Search for the cell housing the specified text and yield its (x, y) center coordinate. 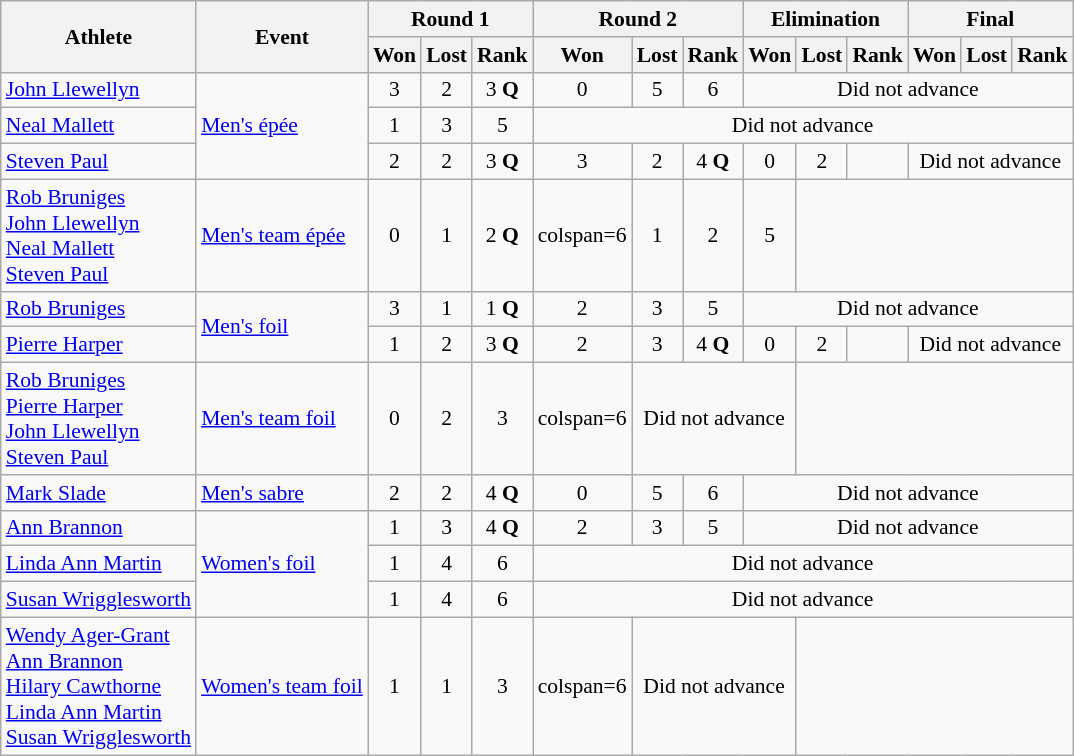
Men's sabre (282, 493)
1 Q (502, 309)
Women's foil (282, 564)
Round 2 (638, 19)
Men's team foil (282, 419)
Wendy Ager-GrantAnn BrannonHilary CawthorneLinda Ann MartinSusan Wrigglesworth (98, 686)
Women's team foil (282, 686)
Pierre Harper (98, 345)
Round 1 (450, 19)
Athlete (98, 36)
Rob BrunigesPierre HarperJohn LlewellynSteven Paul (98, 419)
Rob Bruniges (98, 309)
Susan Wrigglesworth (98, 600)
Men's foil (282, 326)
Final (990, 19)
2 Q (502, 235)
Men's team épée (282, 235)
John Llewellyn (98, 90)
Ann Brannon (98, 528)
Rob BrunigesJohn LlewellynNeal MallettSteven Paul (98, 235)
Linda Ann Martin (98, 564)
Mark Slade (98, 493)
Men's épée (282, 126)
Event (282, 36)
Elimination (826, 19)
Steven Paul (98, 162)
Neal Mallett (98, 126)
